From the cell containing the given text, extract its center point as [X, Y] coordinate. 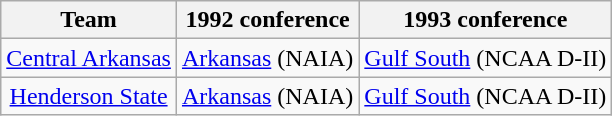
1993 conference [486, 20]
Henderson State [89, 96]
1992 conference [267, 20]
Central Arkansas [89, 58]
Team [89, 20]
